Determine the [x, y] coordinate at the center of the cell enclosing the given text.  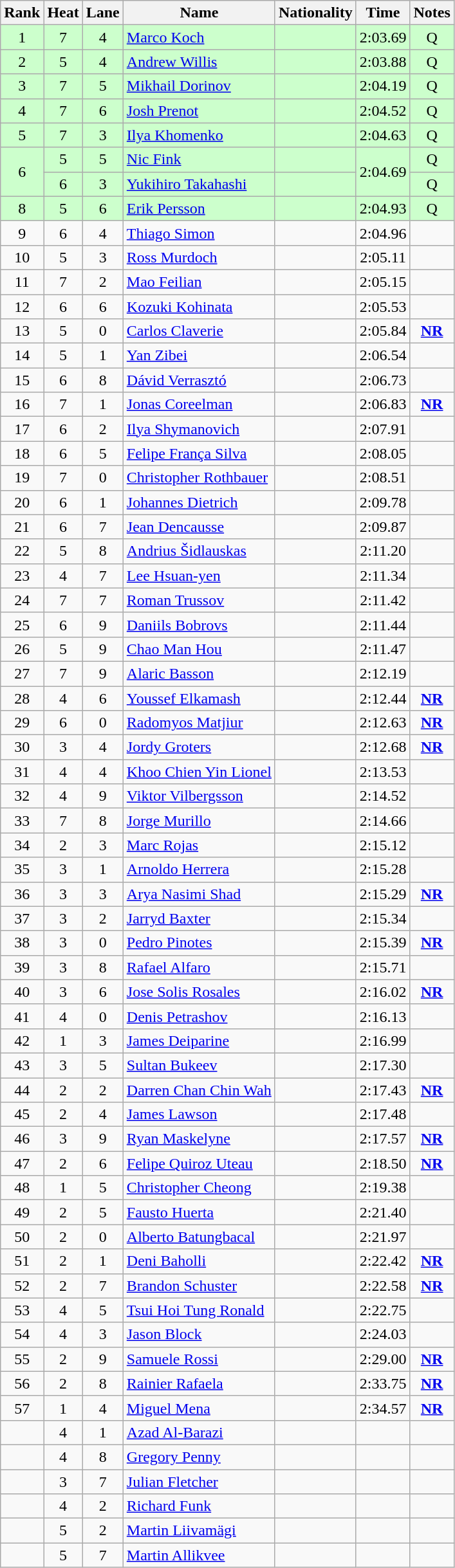
Lee Hsuan-yen [199, 576]
Johannes Dietrich [199, 502]
Deni Baholli [199, 1261]
2:11.44 [383, 624]
2:15.39 [383, 943]
2:22.75 [383, 1310]
38 [22, 943]
18 [22, 453]
Rafael Alfaro [199, 967]
Christopher Rothbauer [199, 478]
Brandon Schuster [199, 1286]
Andrew Willis [199, 62]
Marc Rojas [199, 845]
Mikhail Dorinov [199, 86]
2:29.00 [383, 1359]
2:15.28 [383, 870]
Alberto Batungbacal [199, 1237]
2:22.42 [383, 1261]
Jonas Coreelman [199, 405]
Time [383, 13]
2:33.75 [383, 1383]
21 [22, 527]
2:04.93 [383, 208]
Jean Dencausse [199, 527]
2:03.88 [383, 62]
Chao Man Hou [199, 649]
2:09.78 [383, 502]
2:05.11 [383, 257]
Felipe França Silva [199, 453]
51 [22, 1261]
Andrius Šidlauskas [199, 551]
Miguel Mena [199, 1408]
Sultan Bukeev [199, 1065]
Martin Allikvee [199, 1555]
52 [22, 1286]
43 [22, 1065]
32 [22, 796]
34 [22, 845]
Ilya Khomenko [199, 135]
Josh Prenot [199, 111]
Kozuki Kohinata [199, 307]
2:05.15 [383, 282]
12 [22, 307]
23 [22, 576]
Yukihiro Takahashi [199, 184]
2:11.42 [383, 600]
2:04.52 [383, 111]
2:06.73 [383, 380]
Felipe Quiroz Uteau [199, 1163]
42 [22, 1041]
Rank [22, 13]
2:03.69 [383, 37]
2:17.48 [383, 1115]
27 [22, 673]
2:18.50 [383, 1163]
17 [22, 429]
Arnoldo Herrera [199, 870]
2:13.53 [383, 772]
Nationality [315, 13]
2:34.57 [383, 1408]
29 [22, 723]
33 [22, 821]
47 [22, 1163]
Notes [432, 13]
22 [22, 551]
20 [22, 502]
Jarryd Baxter [199, 918]
2:19.38 [383, 1188]
2:24.03 [383, 1335]
2:21.97 [383, 1237]
2:06.83 [383, 405]
14 [22, 356]
James Deiparine [199, 1041]
45 [22, 1115]
56 [22, 1383]
41 [22, 1016]
Yan Zibei [199, 356]
44 [22, 1090]
2:16.13 [383, 1016]
2:11.47 [383, 649]
2:12.68 [383, 747]
Daniils Bobrovs [199, 624]
2:21.40 [383, 1212]
49 [22, 1212]
2:15.29 [383, 894]
Rainier Rafaela [199, 1383]
Viktor Vilbergsson [199, 796]
Nic Fink [199, 160]
Darren Chan Chin Wah [199, 1090]
Fausto Huerta [199, 1212]
35 [22, 870]
2:22.58 [383, 1286]
Mao Feilian [199, 282]
Azad Al-Barazi [199, 1432]
15 [22, 380]
2:04.96 [383, 233]
36 [22, 894]
57 [22, 1408]
2:15.12 [383, 845]
2:05.53 [383, 307]
Jason Block [199, 1335]
James Lawson [199, 1115]
11 [22, 282]
2:14.66 [383, 821]
54 [22, 1335]
Alaric Basson [199, 673]
2:04.63 [383, 135]
Dávid Verrasztó [199, 380]
53 [22, 1310]
Jose Solis Rosales [199, 992]
25 [22, 624]
2:16.02 [383, 992]
26 [22, 649]
Ilya Shymanovich [199, 429]
30 [22, 747]
2:12.44 [383, 698]
13 [22, 331]
Thiago Simon [199, 233]
37 [22, 918]
28 [22, 698]
31 [22, 772]
Tsui Hoi Tung Ronald [199, 1310]
2:14.52 [383, 796]
16 [22, 405]
Youssef Elkamash [199, 698]
Gregory Penny [199, 1457]
Samuele Rossi [199, 1359]
2:12.19 [383, 673]
Radomyos Matjiur [199, 723]
Erik Persson [199, 208]
Jordy Groters [199, 747]
Carlos Claverie [199, 331]
39 [22, 967]
24 [22, 600]
2:15.34 [383, 918]
Khoo Chien Yin Lionel [199, 772]
2:15.71 [383, 967]
Ross Murdoch [199, 257]
Martin Liivamägi [199, 1531]
2:07.91 [383, 429]
2:09.87 [383, 527]
Marco Koch [199, 37]
40 [22, 992]
55 [22, 1359]
46 [22, 1139]
Arya Nasimi Shad [199, 894]
2:16.99 [383, 1041]
Name [199, 13]
Pedro Pinotes [199, 943]
2:06.54 [383, 356]
2:08.05 [383, 453]
Ryan Maskelyne [199, 1139]
2:12.63 [383, 723]
2:11.20 [383, 551]
Julian Fletcher [199, 1481]
2:11.34 [383, 576]
Roman Trussov [199, 600]
19 [22, 478]
2:04.19 [383, 86]
10 [22, 257]
2:17.43 [383, 1090]
50 [22, 1237]
2:17.57 [383, 1139]
2:04.69 [383, 172]
2:17.30 [383, 1065]
2:05.84 [383, 331]
48 [22, 1188]
Heat [63, 13]
2:08.51 [383, 478]
Denis Petrashov [199, 1016]
Christopher Cheong [199, 1188]
Jorge Murillo [199, 821]
Richard Funk [199, 1506]
Lane [103, 13]
